Return [x, y] of the center of cell containing provided text 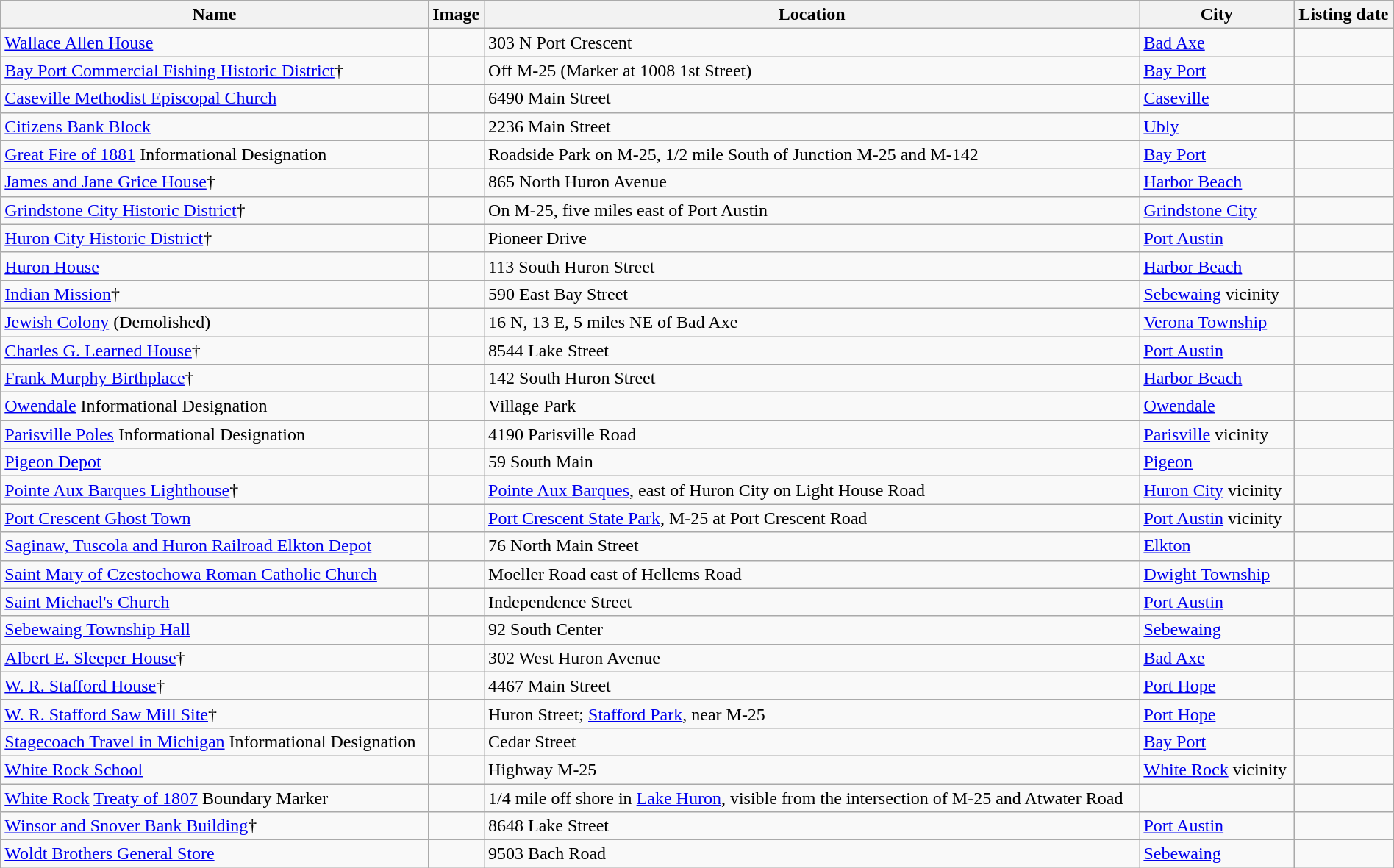
302 West Huron Avenue [812, 658]
Bay Port Commercial Fishing Historic District† [215, 71]
865 North Huron Avenue [812, 182]
Great Fire of 1881 Informational Designation [215, 154]
White Rock Treaty of 1807 Boundary Marker [215, 797]
92 South Center [812, 630]
Charles G. Learned House† [215, 351]
Wallace Allen House [215, 43]
Port Austin vicinity [1217, 518]
White Rock vicinity [1217, 770]
Winsor and Snover Bank Building† [215, 826]
16 N, 13 E, 5 miles NE of Bad Axe [812, 322]
8544 Lake Street [812, 351]
113 South Huron Street [812, 266]
Name [215, 15]
4190 Parisville Road [812, 434]
Village Park [812, 406]
Dwight Township [1217, 574]
City [1217, 15]
Albert E. Sleeper House† [215, 658]
Huron Street; Stafford Park, near M-25 [812, 714]
76 North Main Street [812, 546]
Pigeon [1217, 462]
Owendale Informational Designation [215, 406]
1/4 mile off shore in Lake Huron, visible from the intersection of M-25 and Atwater Road [812, 797]
6490 Main Street [812, 98]
Listing date [1344, 15]
Pointe Aux Barques, east of Huron City on Light House Road [812, 490]
2236 Main Street [812, 126]
Woldt Brothers General Store [215, 854]
Sebewaing vicinity [1217, 294]
Pioneer Drive [812, 238]
Stagecoach Travel in Michigan Informational Designation [215, 742]
Verona Township [1217, 322]
Parisville Poles Informational Designation [215, 434]
Location [812, 15]
Huron City vicinity [1217, 490]
Huron City Historic District† [215, 238]
Port Crescent Ghost Town [215, 518]
Moeller Road east of Hellems Road [812, 574]
Off M-25 (Marker at 1008 1st Street) [812, 71]
Cedar Street [812, 742]
Saint Michael's Church [215, 602]
9503 Bach Road [812, 854]
Port Crescent State Park, M-25 at Port Crescent Road [812, 518]
Image [456, 15]
4467 Main Street [812, 686]
Saint Mary of Czestochowa Roman Catholic Church [215, 574]
142 South Huron Street [812, 379]
Caseville Methodist Episcopal Church [215, 98]
Grindstone City [1217, 210]
Independence Street [812, 602]
W. R. Stafford House† [215, 686]
Caseville [1217, 98]
Indian Mission† [215, 294]
590 East Bay Street [812, 294]
Owendale [1217, 406]
Roadside Park on M-25, 1/2 mile South of Junction M-25 and M-142 [812, 154]
On M-25, five miles east of Port Austin [812, 210]
303 N Port Crescent [812, 43]
59 South Main [812, 462]
8648 Lake Street [812, 826]
Elkton [1217, 546]
Citizens Bank Block [215, 126]
W. R. Stafford Saw Mill Site† [215, 714]
James and Jane Grice House† [215, 182]
White Rock School [215, 770]
Pigeon Depot [215, 462]
Sebewaing Township Hall [215, 630]
Pointe Aux Barques Lighthouse† [215, 490]
Grindstone City Historic District† [215, 210]
Huron House [215, 266]
Jewish Colony (Demolished) [215, 322]
Ubly [1217, 126]
Highway M-25 [812, 770]
Frank Murphy Birthplace† [215, 379]
Saginaw, Tuscola and Huron Railroad Elkton Depot [215, 546]
Parisville vicinity [1217, 434]
